From the cell containing the given text, extract its center point as (x, y) coordinate. 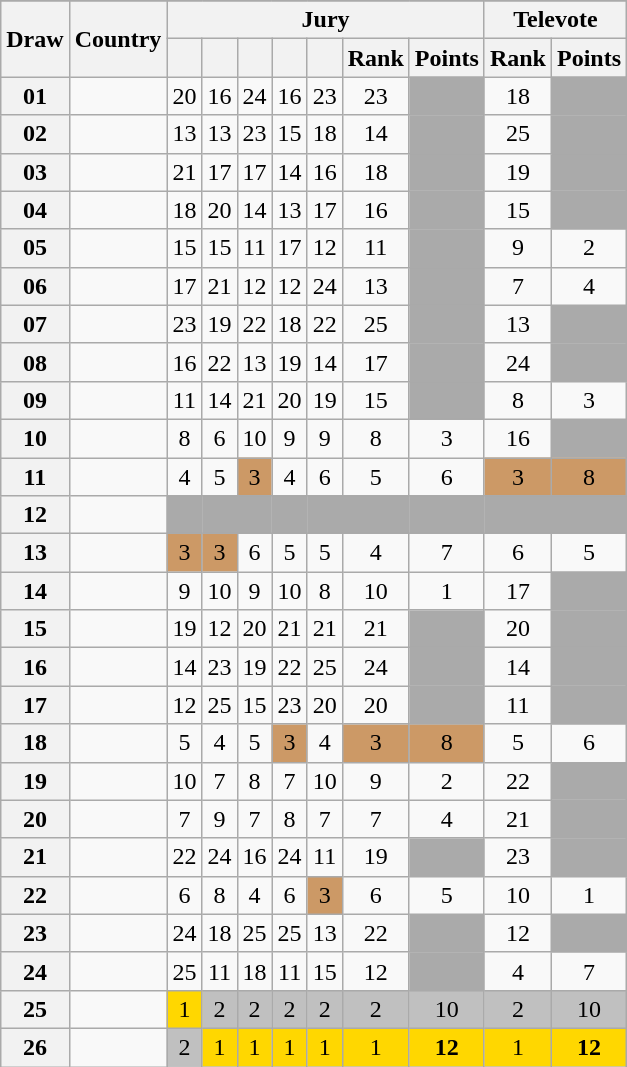
07 (35, 324)
05 (35, 248)
01 (35, 96)
Jury (326, 20)
02 (35, 134)
Draw (35, 39)
03 (35, 172)
04 (35, 210)
08 (35, 362)
09 (35, 400)
06 (35, 286)
Televote (555, 20)
26 (35, 1047)
Country (118, 39)
